Find where the given text appears and provide that cell's center as [x, y] coordinate. 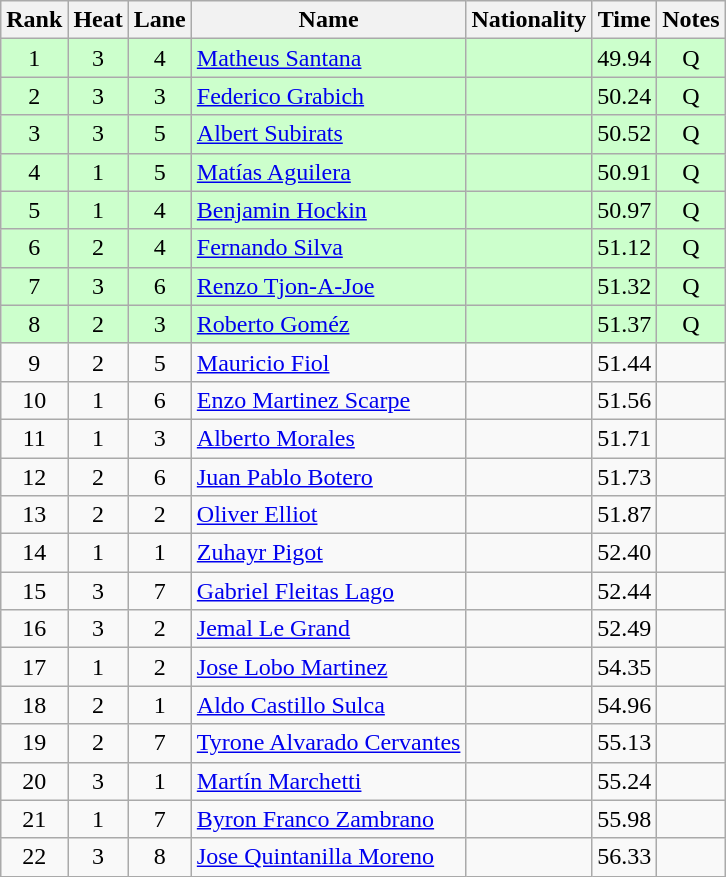
Name [328, 20]
Fernando Silva [328, 248]
15 [34, 591]
17 [34, 667]
50.97 [624, 210]
Aldo Castillo Sulca [328, 705]
Alberto Morales [328, 438]
9 [34, 362]
52.40 [624, 553]
12 [34, 477]
Time [624, 20]
16 [34, 629]
51.87 [624, 515]
Byron Franco Zambrano [328, 819]
51.44 [624, 362]
21 [34, 819]
Zuhayr Pigot [328, 553]
51.32 [624, 286]
51.56 [624, 400]
Notes [691, 20]
Federico Grabich [328, 96]
13 [34, 515]
56.33 [624, 857]
50.91 [624, 172]
20 [34, 781]
Renzo Tjon-A-Joe [328, 286]
Roberto Goméz [328, 324]
Jose Lobo Martinez [328, 667]
10 [34, 400]
52.49 [624, 629]
Martín Marchetti [328, 781]
Enzo Martinez Scarpe [328, 400]
Jemal Le Grand [328, 629]
55.13 [624, 743]
55.24 [624, 781]
19 [34, 743]
51.37 [624, 324]
51.71 [624, 438]
52.44 [624, 591]
Benjamin Hockin [328, 210]
Oliver Elliot [328, 515]
54.35 [624, 667]
Albert Subirats [328, 134]
51.12 [624, 248]
51.73 [624, 477]
50.24 [624, 96]
Gabriel Fleitas Lago [328, 591]
54.96 [624, 705]
18 [34, 705]
Jose Quintanilla Moreno [328, 857]
49.94 [624, 58]
11 [34, 438]
Rank [34, 20]
14 [34, 553]
Nationality [529, 20]
Lane [160, 20]
Juan Pablo Botero [328, 477]
Matheus Santana [328, 58]
55.98 [624, 819]
Matías Aguilera [328, 172]
50.52 [624, 134]
Heat [98, 20]
Mauricio Fiol [328, 362]
22 [34, 857]
Tyrone Alvarado Cervantes [328, 743]
